Extract the [x, y] coordinate from the center of the cell holding the provided text.  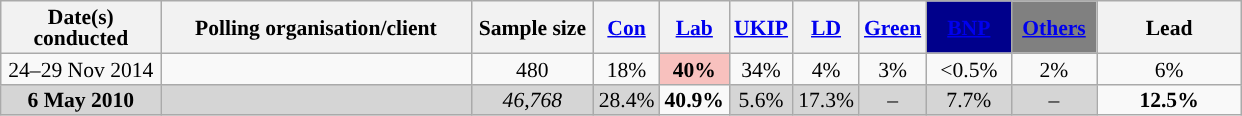
17.3% [826, 100]
Green [892, 27]
40.9% [694, 100]
4% [826, 68]
Lead [1170, 27]
40% [694, 68]
480 [532, 68]
6 May 2010 [81, 100]
12.5% [1170, 100]
6% [1170, 68]
2% [1054, 68]
UKIP [761, 27]
Date(s)conducted [81, 27]
LD [826, 27]
24–29 Nov 2014 [81, 68]
Polling organisation/client [316, 27]
BNP [968, 27]
5.6% [761, 100]
3% [892, 68]
18% [627, 68]
Lab [694, 27]
<0.5% [968, 68]
Sample size [532, 27]
34% [761, 68]
Con [627, 27]
7.7% [968, 100]
46,768 [532, 100]
28.4% [627, 100]
Others [1054, 27]
